Pinpoint the cell where the given text exists, returning its [x, y] midpoint coordinate. 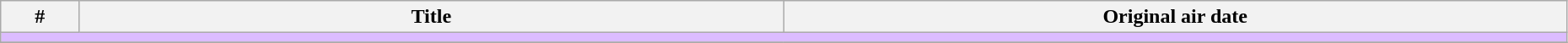
Title [432, 17]
# [40, 17]
Original air date [1175, 17]
